Identify which cell holds the provided text, then report its (x, y) central coordinate. 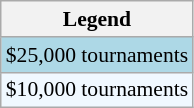
Legend (97, 19)
$25,000 tournaments (97, 55)
$10,000 tournaments (97, 90)
